Find where the given text appears and provide that cell's center as (X, Y) coordinate. 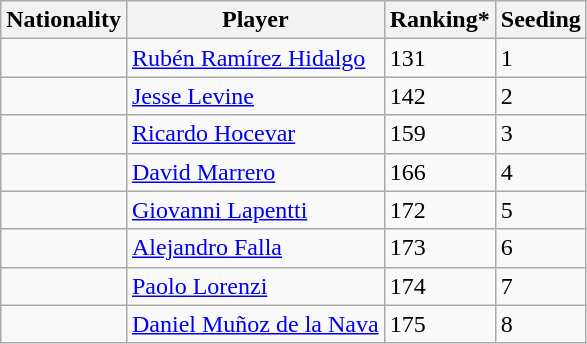
172 (440, 210)
8 (540, 324)
2 (540, 96)
7 (540, 286)
Jesse Levine (255, 96)
4 (540, 172)
5 (540, 210)
3 (540, 134)
Alejandro Falla (255, 248)
173 (440, 248)
166 (440, 172)
131 (440, 58)
142 (440, 96)
Nationality (64, 20)
Player (255, 20)
174 (440, 286)
Ranking* (440, 20)
Rubén Ramírez Hidalgo (255, 58)
Seeding (540, 20)
159 (440, 134)
175 (440, 324)
Ricardo Hocevar (255, 134)
David Marrero (255, 172)
6 (540, 248)
Giovanni Lapentti (255, 210)
Paolo Lorenzi (255, 286)
Daniel Muñoz de la Nava (255, 324)
1 (540, 58)
